From the cell containing the given text, extract its center point as (X, Y) coordinate. 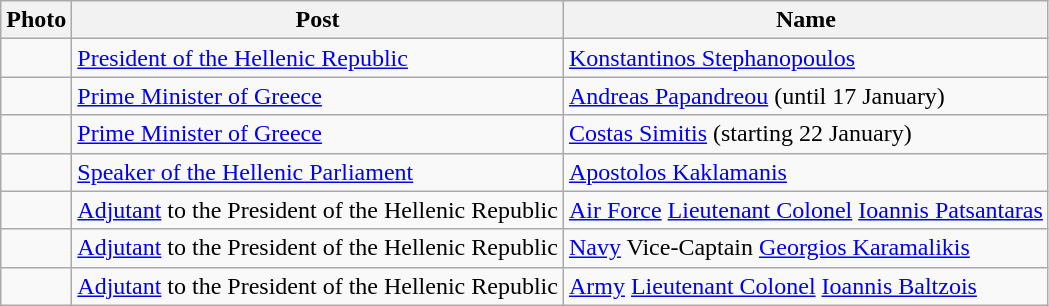
Andreas Papandreou (until 17 January) (806, 96)
Navy Vice-Captain Georgios Karamalikis (806, 248)
Air Force Lieutenant Colonel Ioannis Patsantaras (806, 210)
President of the Hellenic Republic (318, 58)
Apostolos Kaklamanis (806, 172)
Photo (36, 20)
Costas Simitis (starting 22 January) (806, 134)
Name (806, 20)
Speaker of the Hellenic Parliament (318, 172)
Konstantinos Stephanopoulos (806, 58)
Army Lieutenant Colonel Ioannis Baltzois (806, 286)
Post (318, 20)
